From the cell containing the given text, extract its center point as [x, y] coordinate. 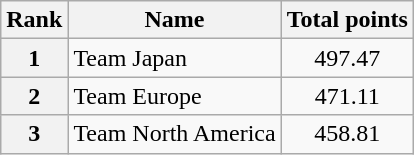
Team Japan [174, 58]
Name [174, 20]
Total points [347, 20]
Rank [34, 20]
497.47 [347, 58]
471.11 [347, 96]
458.81 [347, 134]
Team North America [174, 134]
Team Europe [174, 96]
2 [34, 96]
3 [34, 134]
1 [34, 58]
